Detect which cell encompasses the target text, then output its [x, y] center coordinate. 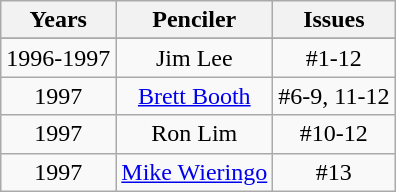
Penciler [194, 20]
Ron Lim [194, 134]
#13 [334, 172]
Jim Lee [194, 58]
Issues [334, 20]
Mike Wieringo [194, 172]
Brett Booth [194, 96]
Years [58, 20]
#6-9, 11-12 [334, 96]
#1-12 [334, 58]
1996-1997 [58, 58]
#10-12 [334, 134]
